For the text-containing cell, return its midpoint in (X, Y) coordinate format. 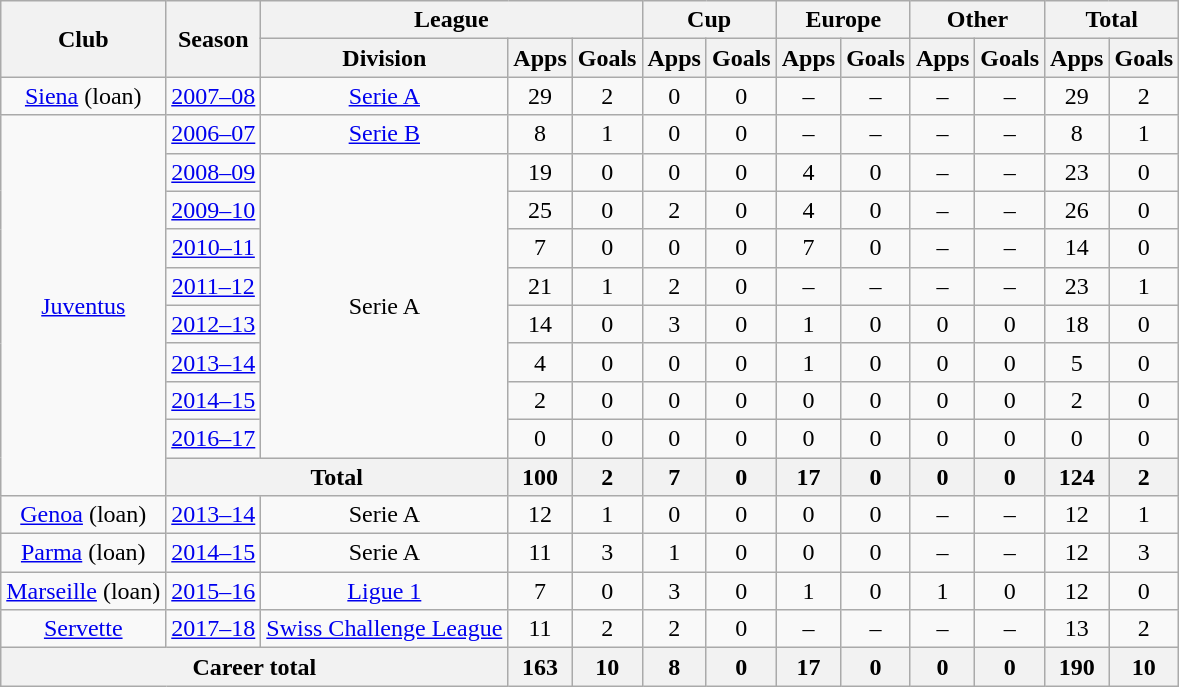
Marseille (loan) (84, 591)
Swiss Challenge League (384, 629)
2016–17 (214, 438)
124 (1077, 477)
Ligue 1 (384, 591)
Division (384, 58)
25 (540, 210)
2015–16 (214, 591)
Europe (843, 20)
Siena (loan) (84, 96)
26 (1077, 210)
2009–10 (214, 210)
2007–08 (214, 96)
2012–13 (214, 324)
2008–09 (214, 172)
Cup (709, 20)
18 (1077, 324)
Other (977, 20)
Season (214, 39)
Career total (254, 667)
League (452, 20)
100 (540, 477)
2006–07 (214, 134)
2011–12 (214, 286)
Genoa (loan) (84, 515)
19 (540, 172)
5 (1077, 362)
Club (84, 39)
2010–11 (214, 248)
Serie B (384, 134)
Juventus (84, 306)
163 (540, 667)
2017–18 (214, 629)
190 (1077, 667)
21 (540, 286)
13 (1077, 629)
Parma (loan) (84, 553)
Servette (84, 629)
